Extract the [x, y] coordinate from the center of the cell holding the provided text.  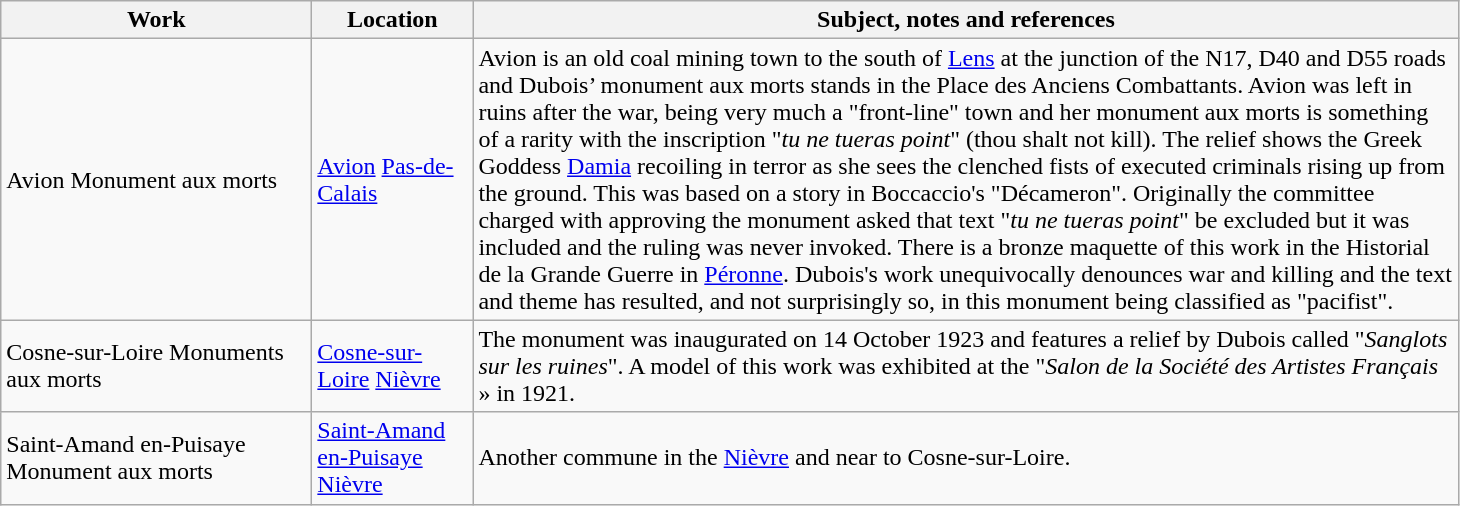
Saint-Amand en-Puisaye Nièvre [392, 458]
Cosne-sur-Loire Monuments aux morts [156, 366]
Avion Pas-de-Calais [392, 180]
Avion Monument aux morts [156, 180]
Work [156, 20]
Location [392, 20]
Saint-Amand en-Puisaye Monument aux morts [156, 458]
Cosne-sur-Loire Nièvre [392, 366]
Another commune in the Nièvre and near to Cosne-sur-Loire. [966, 458]
Subject, notes and references [966, 20]
